Find where the given text appears and provide that cell's center as [x, y] coordinate. 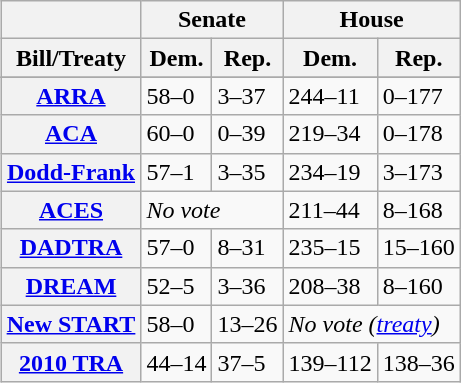
3–173 [418, 172]
Senate [212, 20]
138–36 [418, 362]
Bill/Treaty [71, 58]
2010 TRA [71, 362]
Dodd-Frank [71, 172]
New START [71, 324]
8–31 [248, 248]
House [372, 20]
8–160 [418, 286]
0–39 [248, 134]
3–37 [248, 96]
0–177 [418, 96]
13–26 [248, 324]
244–11 [330, 96]
3–35 [248, 172]
DADTRA [71, 248]
37–5 [248, 362]
0–178 [418, 134]
235–15 [330, 248]
211–44 [330, 210]
3–36 [248, 286]
ACA [71, 134]
No vote (treaty) [372, 324]
ARRA [71, 96]
57–1 [176, 172]
15–160 [418, 248]
No vote [212, 210]
139–112 [330, 362]
57–0 [176, 248]
44–14 [176, 362]
8–168 [418, 210]
208–38 [330, 286]
219–34 [330, 134]
234–19 [330, 172]
ACES [71, 210]
52–5 [176, 286]
60–0 [176, 134]
DREAM [71, 286]
